Determine the [x, y] coordinate at the center of the cell enclosing the given text.  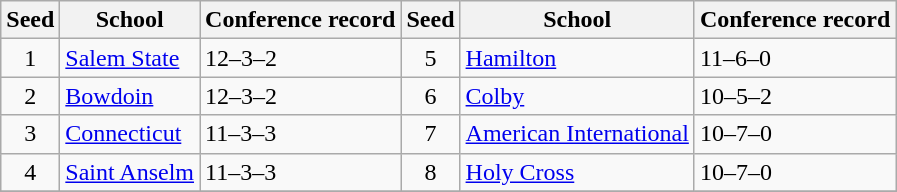
10–5–2 [794, 96]
4 [30, 172]
Colby [577, 96]
Saint Anselm [130, 172]
Salem State [130, 58]
Holy Cross [577, 172]
1 [30, 58]
6 [430, 96]
8 [430, 172]
11–6–0 [794, 58]
Connecticut [130, 134]
7 [430, 134]
Hamilton [577, 58]
American International [577, 134]
3 [30, 134]
5 [430, 58]
Bowdoin [130, 96]
2 [30, 96]
